Detect which cell encompasses the target text, then output its [X, Y] center coordinate. 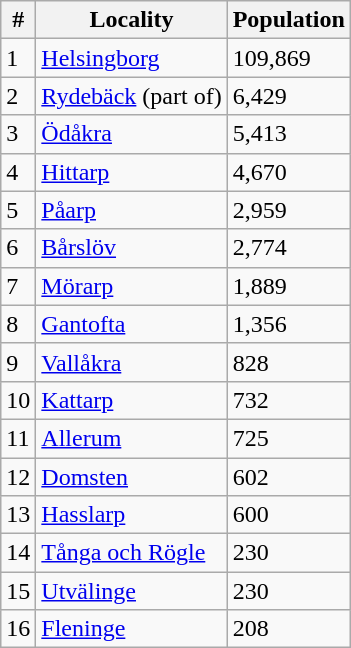
725 [288, 438]
Fleninge [132, 629]
Påarp [132, 210]
14 [18, 553]
4 [18, 172]
6,429 [288, 96]
828 [288, 362]
602 [288, 477]
Allerum [132, 438]
2,959 [288, 210]
8 [18, 324]
Utvälinge [132, 591]
Helsingborg [132, 58]
732 [288, 400]
4,670 [288, 172]
Rydebäck (part of) [132, 96]
3 [18, 134]
15 [18, 591]
109,869 [288, 58]
12 [18, 477]
2 [18, 96]
Domsten [132, 477]
16 [18, 629]
1,356 [288, 324]
2,774 [288, 248]
Hasslarp [132, 515]
5 [18, 210]
Mörarp [132, 286]
6 [18, 248]
Kattarp [132, 400]
600 [288, 515]
9 [18, 362]
13 [18, 515]
10 [18, 400]
11 [18, 438]
7 [18, 286]
Vallåkra [132, 362]
1,889 [288, 286]
Locality [132, 20]
5,413 [288, 134]
Population [288, 20]
Gantofta [132, 324]
Tånga och Rögle [132, 553]
# [18, 20]
Bårslöv [132, 248]
Ödåkra [132, 134]
1 [18, 58]
208 [288, 629]
Hittarp [132, 172]
